Locate the cell with the specified text and output its (X, Y) center coordinate. 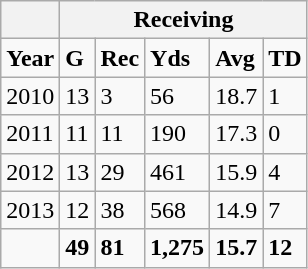
38 (120, 210)
2010 (30, 96)
81 (120, 248)
568 (178, 210)
49 (78, 248)
29 (120, 172)
18.7 (236, 96)
2013 (30, 210)
0 (285, 134)
15.9 (236, 172)
190 (178, 134)
Yds (178, 58)
1,275 (178, 248)
56 (178, 96)
17.3 (236, 134)
461 (178, 172)
Avg (236, 58)
Year (30, 58)
3 (120, 96)
4 (285, 172)
7 (285, 210)
G (78, 58)
TD (285, 58)
1 (285, 96)
15.7 (236, 248)
Receiving (184, 20)
14.9 (236, 210)
Rec (120, 58)
2011 (30, 134)
2012 (30, 172)
